Detect which cell encompasses the target text, then output its (x, y) center coordinate. 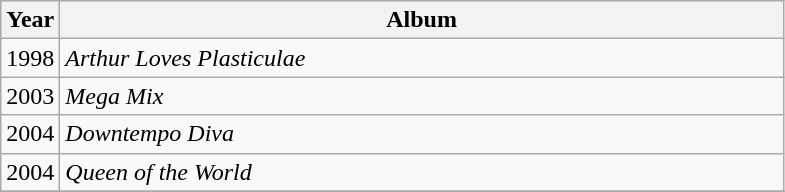
Year (30, 20)
Arthur Loves Plasticulae (422, 58)
Downtempo Diva (422, 134)
Mega Mix (422, 96)
Queen of the World (422, 172)
Album (422, 20)
2003 (30, 96)
1998 (30, 58)
